Identify which cell holds the provided text, then report its (x, y) central coordinate. 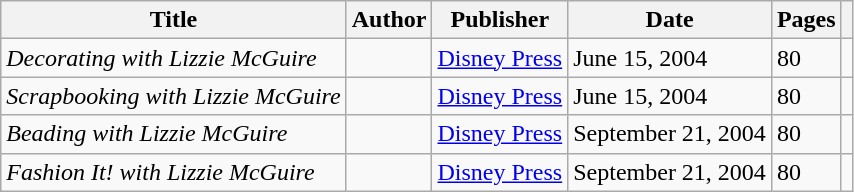
Scrapbooking with Lizzie McGuire (174, 96)
Decorating with Lizzie McGuire (174, 58)
Beading with Lizzie McGuire (174, 134)
Publisher (500, 20)
Title (174, 20)
Pages (806, 20)
Date (670, 20)
Fashion It! with Lizzie McGuire (174, 172)
Author (389, 20)
